Detect which cell encompasses the target text, then output its [X, Y] center coordinate. 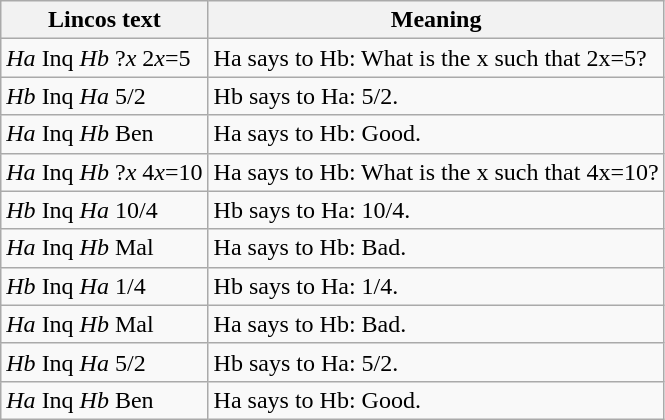
Hb says to Ha: 10/4. [436, 210]
Hb Inq Ha 1/4 [104, 286]
Ha says to Hb: What is the x such that 2x=5? [436, 58]
Ha says to Hb: What is the x such that 4x=10? [436, 172]
Meaning [436, 20]
Hb says to Ha: 1/4. [436, 286]
Ha Inq Hb ?x 2x=5 [104, 58]
Ha Inq Hb ?x 4x=10 [104, 172]
Hb Inq Ha 10/4 [104, 210]
Lincos text [104, 20]
